Locate the cell with the specified text and output its [x, y] center coordinate. 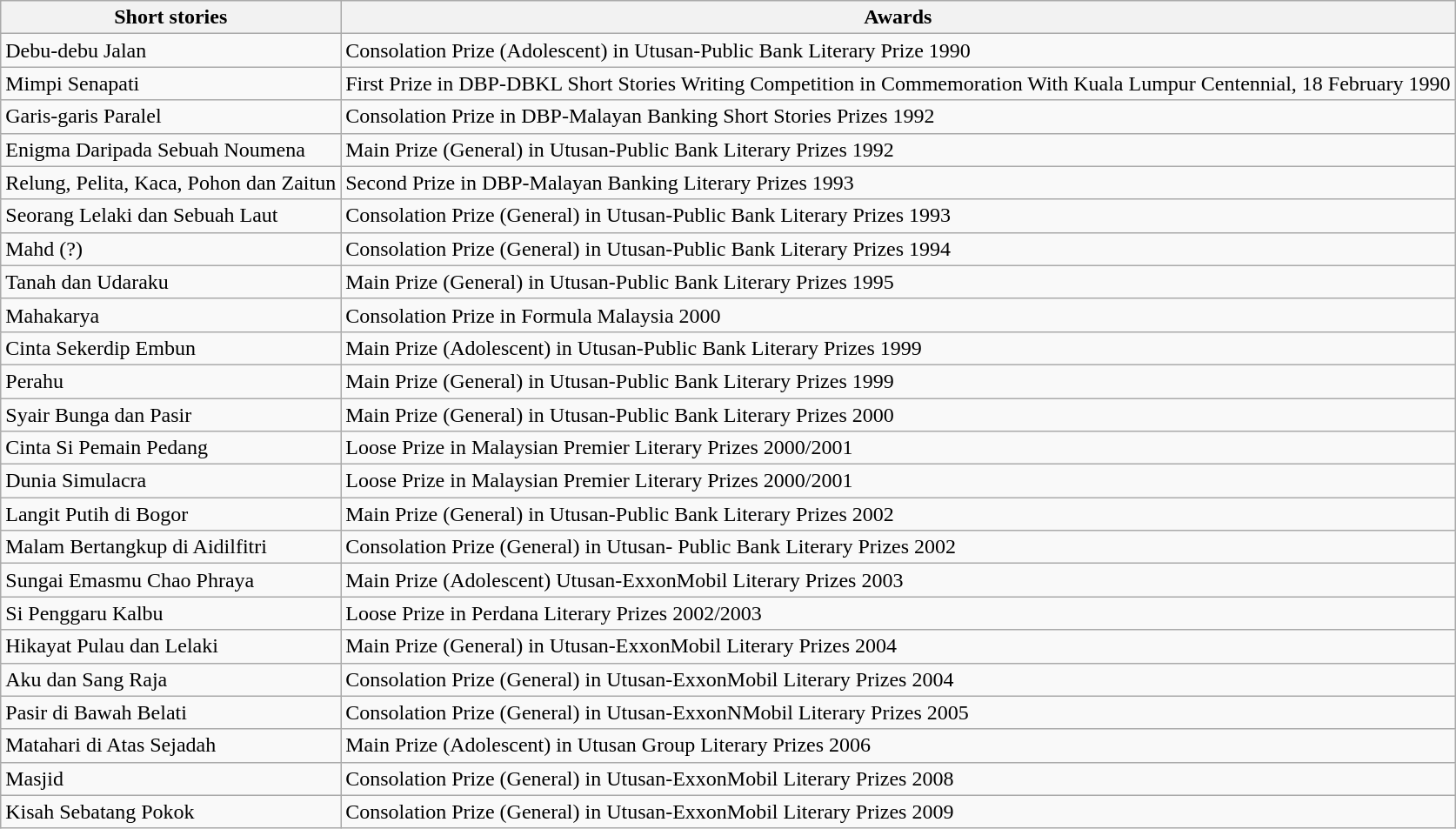
Debu-debu Jalan [170, 50]
Consolation Prize in Formula Malaysia 2000 [898, 315]
Main Prize (Adolescent) in Utusan-Public Bank Literary Prizes 1999 [898, 348]
Seorang Lelaki dan Sebuah Laut [170, 216]
Consolation Prize (General) in Utusan-ExxonMobil Literary Prizes 2008 [898, 779]
Mahakarya [170, 315]
Enigma Daripada Sebuah Noumena [170, 150]
Consolation Prize (General) in Utusan-Public Bank Literary Prizes 1993 [898, 216]
Matahari di Atas Sejadah [170, 745]
Main Prize (Adolescent) in Utusan Group Literary Prizes 2006 [898, 745]
Short stories [170, 17]
Sungai Emasmu Chao Phraya [170, 580]
Loose Prize in Perdana Literary Prizes 2002/2003 [898, 613]
First Prize in DBP-DBKL Short Stories Writing Competition in Commemoration With Kuala Lumpur Centennial, 18 February 1990 [898, 84]
Consolation Prize (General) in Utusan-ExxonMobil Literary Prizes 2004 [898, 679]
Main Prize (General) in Utusan-ExxonMobil Literary Prizes 2004 [898, 646]
Main Prize (General) in Utusan-Public Bank Literary Prizes 2002 [898, 514]
Consolation Prize (General) in Utusan-ExxonMobil Literary Prizes 2009 [898, 812]
Cinta Sekerdip Embun [170, 348]
Cinta Si Pemain Pedang [170, 448]
Main Prize (General) in Utusan-Public Bank Literary Prizes 1995 [898, 282]
Main Prize (General) in Utusan-Public Bank Literary Prizes 1999 [898, 381]
Consolation Prize (General) in Utusan- Public Bank Literary Prizes 2002 [898, 547]
Pasir di Bawah Belati [170, 712]
Second Prize in DBP-Malayan Banking Literary Prizes 1993 [898, 183]
Relung, Pelita, Kaca, Pohon dan Zaitun [170, 183]
Masjid [170, 779]
Si Penggaru Kalbu [170, 613]
Main Prize (General) in Utusan-Public Bank Literary Prizes 2000 [898, 415]
Malam Bertangkup di Aidilfitri [170, 547]
Mahd (?) [170, 249]
Consolation Prize (General) in Utusan-ExxonNMobil Literary Prizes 2005 [898, 712]
Mimpi Senapati [170, 84]
Kisah Sebatang Pokok [170, 812]
Perahu [170, 381]
Dunia Simulacra [170, 481]
Aku dan Sang Raja [170, 679]
Hikayat Pulau dan Lelaki [170, 646]
Main Prize (Adolescent) Utusan-ExxonMobil Literary Prizes 2003 [898, 580]
Tanah dan Udaraku [170, 282]
Main Prize (General) in Utusan-Public Bank Literary Prizes 1992 [898, 150]
Langit Putih di Bogor [170, 514]
Garis-garis Paralel [170, 117]
Awards [898, 17]
Consolation Prize (Adolescent) in Utusan-Public Bank Literary Prize 1990 [898, 50]
Consolation Prize (General) in Utusan-Public Bank Literary Prizes 1994 [898, 249]
Syair Bunga dan Pasir [170, 415]
Consolation Prize in DBP-Malayan Banking Short Stories Prizes 1992 [898, 117]
